Determine the (X, Y) coordinate at the center of the cell enclosing the given text.  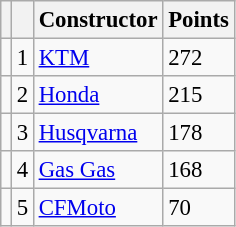
2 (22, 95)
168 (198, 170)
272 (198, 58)
1 (22, 58)
4 (22, 170)
Constructor (98, 20)
Husqvarna (98, 133)
3 (22, 133)
KTM (98, 58)
Points (198, 20)
CFMoto (98, 208)
5 (22, 208)
Gas Gas (98, 170)
Honda (98, 95)
215 (198, 95)
70 (198, 208)
178 (198, 133)
